Find where the given text appears and provide that cell's center as (x, y) coordinate. 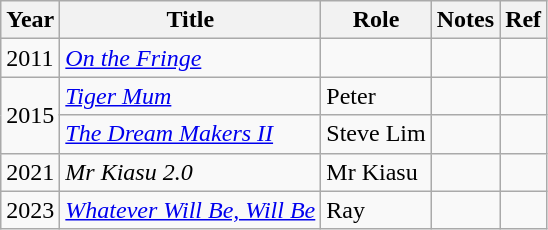
2021 (30, 172)
Ref (524, 20)
Mr Kiasu (376, 172)
On the Fringe (190, 58)
Year (30, 20)
Mr Kiasu 2.0 (190, 172)
2011 (30, 58)
Steve Lim (376, 134)
Peter (376, 96)
Role (376, 20)
Notes (465, 20)
Ray (376, 210)
2015 (30, 115)
The Dream Makers II (190, 134)
Tiger Mum (190, 96)
Whatever Will Be, Will Be (190, 210)
2023 (30, 210)
Title (190, 20)
